Search for the cell housing the specified text and yield its (X, Y) center coordinate. 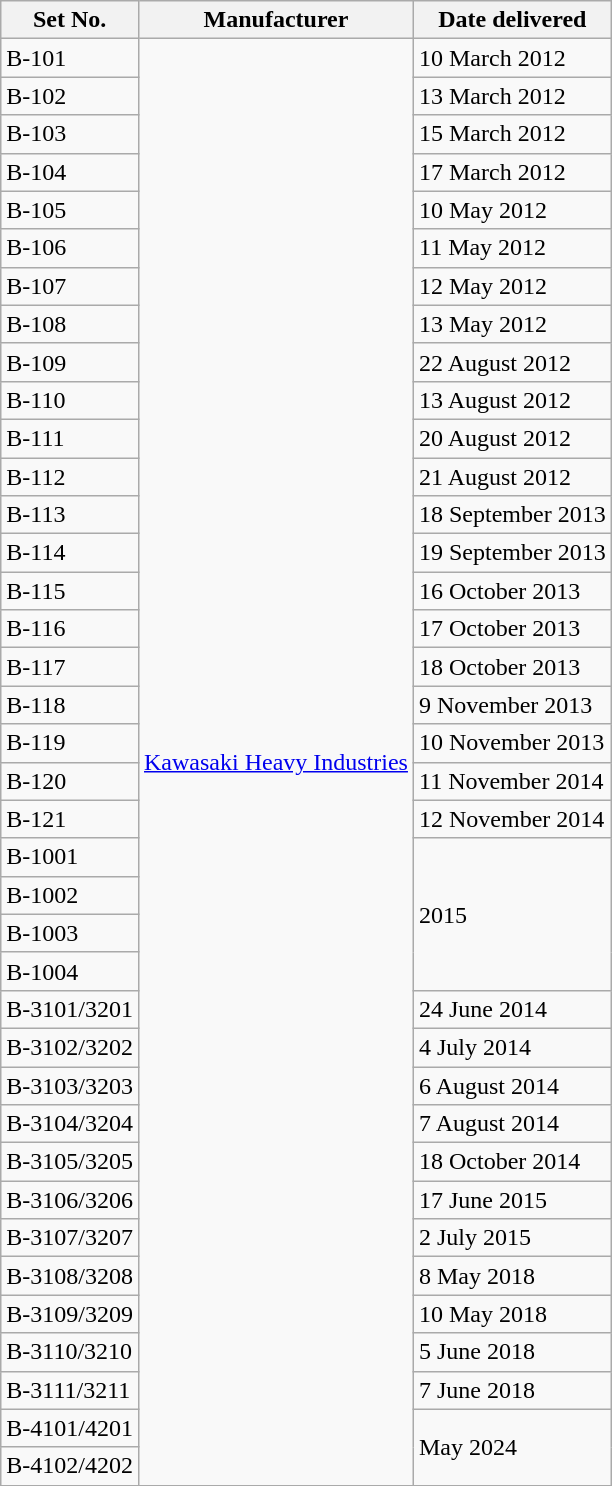
5 June 2018 (512, 1352)
10 March 2012 (512, 58)
Manufacturer (276, 20)
B-117 (70, 667)
10 May 2018 (512, 1314)
B-3111/3211 (70, 1390)
B-119 (70, 743)
B-1003 (70, 933)
13 March 2012 (512, 96)
B-112 (70, 477)
B-3109/3209 (70, 1314)
B-121 (70, 819)
19 September 2013 (512, 553)
Date delivered (512, 20)
4 July 2014 (512, 1047)
Set No. (70, 20)
B-4102/4202 (70, 1466)
B-1002 (70, 895)
18 September 2013 (512, 515)
B-111 (70, 438)
B-106 (70, 248)
13 August 2012 (512, 400)
B-107 (70, 286)
B-3107/3207 (70, 1238)
B-1001 (70, 857)
21 August 2012 (512, 477)
B-118 (70, 705)
24 June 2014 (512, 1009)
B-1004 (70, 971)
6 August 2014 (512, 1085)
B-4101/4201 (70, 1428)
2015 (512, 914)
B-109 (70, 362)
B-3103/3203 (70, 1085)
B-3108/3208 (70, 1276)
18 October 2013 (512, 667)
10 November 2013 (512, 743)
B-110 (70, 400)
22 August 2012 (512, 362)
13 May 2012 (512, 324)
12 November 2014 (512, 819)
B-104 (70, 172)
9 November 2013 (512, 705)
11 November 2014 (512, 781)
10 May 2012 (512, 210)
B-3105/3205 (70, 1162)
20 August 2012 (512, 438)
B-108 (70, 324)
B-101 (70, 58)
B-114 (70, 553)
B-3110/3210 (70, 1352)
11 May 2012 (512, 248)
B-115 (70, 591)
B-3101/3201 (70, 1009)
B-3104/3204 (70, 1124)
B-103 (70, 134)
2 July 2015 (512, 1238)
17 March 2012 (512, 172)
16 October 2013 (512, 591)
18 October 2014 (512, 1162)
8 May 2018 (512, 1276)
7 June 2018 (512, 1390)
B-105 (70, 210)
May 2024 (512, 1447)
Kawasaki Heavy Industries (276, 762)
7 August 2014 (512, 1124)
12 May 2012 (512, 286)
B-3102/3202 (70, 1047)
17 June 2015 (512, 1200)
B-116 (70, 629)
15 March 2012 (512, 134)
B-3106/3206 (70, 1200)
17 October 2013 (512, 629)
B-113 (70, 515)
B-102 (70, 96)
B-120 (70, 781)
